Capture the cell that displays the provided text and extract its [x, y] central coordinate. 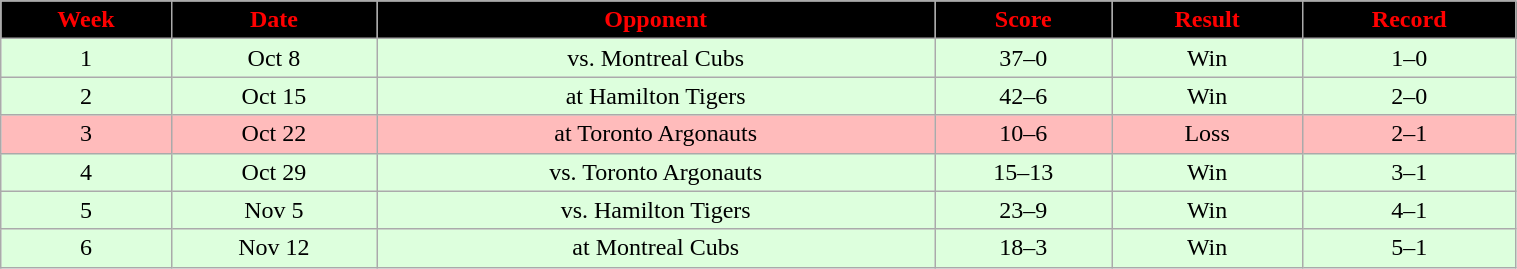
2 [86, 96]
2–1 [1409, 134]
vs. Hamilton Tigers [656, 210]
vs. Toronto Argonauts [656, 172]
Oct 22 [274, 134]
Oct 8 [274, 58]
18–3 [1024, 248]
Nov 12 [274, 248]
3 [86, 134]
Record [1409, 20]
Oct 29 [274, 172]
at Montreal Cubs [656, 248]
at Toronto Argonauts [656, 134]
Week [86, 20]
5–1 [1409, 248]
Date [274, 20]
Score [1024, 20]
2–0 [1409, 96]
10–6 [1024, 134]
Loss [1207, 134]
6 [86, 248]
15–13 [1024, 172]
4 [86, 172]
Opponent [656, 20]
4–1 [1409, 210]
at Hamilton Tigers [656, 96]
23–9 [1024, 210]
42–6 [1024, 96]
Nov 5 [274, 210]
5 [86, 210]
1–0 [1409, 58]
Oct 15 [274, 96]
37–0 [1024, 58]
vs. Montreal Cubs [656, 58]
Result [1207, 20]
3–1 [1409, 172]
1 [86, 58]
